For the text-containing cell, return its midpoint in (X, Y) coordinate format. 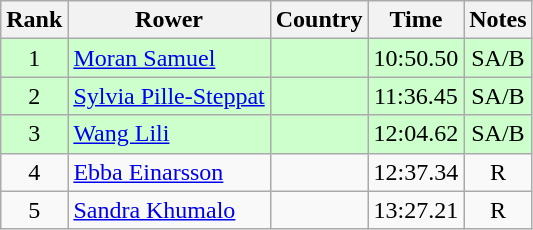
1 (34, 58)
Rank (34, 20)
Rower (169, 20)
12:04.62 (416, 134)
Country (319, 20)
Sandra Khumalo (169, 210)
10:50.50 (416, 58)
2 (34, 96)
Ebba Einarsson (169, 172)
4 (34, 172)
12:37.34 (416, 172)
5 (34, 210)
11:36.45 (416, 96)
Wang Lili (169, 134)
Time (416, 20)
Moran Samuel (169, 58)
Sylvia Pille-Steppat (169, 96)
13:27.21 (416, 210)
Notes (498, 20)
3 (34, 134)
